Find where the given text appears and provide that cell's center as (x, y) coordinate. 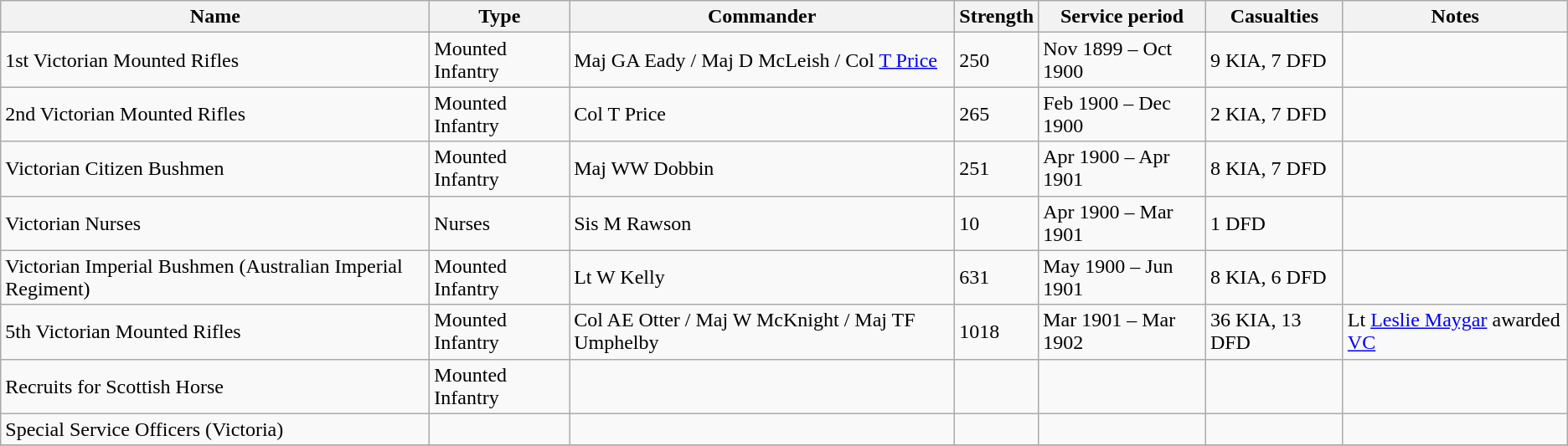
Nurses (499, 223)
1st Victorian Mounted Rifles (215, 60)
5th Victorian Mounted Rifles (215, 331)
8 KIA, 6 DFD (1274, 278)
10 (997, 223)
Sis M Rawson (762, 223)
Commander (762, 17)
Type (499, 17)
265 (997, 114)
Victorian Nurses (215, 223)
251 (997, 169)
Service period (1122, 17)
Apr 1900 – Apr 1901 (1122, 169)
2 KIA, 7 DFD (1274, 114)
Col T Price (762, 114)
Recruits for Scottish Horse (215, 387)
250 (997, 60)
2nd Victorian Mounted Rifles (215, 114)
Apr 1900 – Mar 1901 (1122, 223)
Victorian Citizen Bushmen (215, 169)
Col AE Otter / Maj W McKnight / Maj TF Umphelby (762, 331)
Special Service Officers (Victoria) (215, 429)
Feb 1900 – Dec 1900 (1122, 114)
1018 (997, 331)
Maj WW Dobbin (762, 169)
8 KIA, 7 DFD (1274, 169)
Maj GA Eady / Maj D McLeish / Col T Price (762, 60)
Mar 1901 – Mar 1902 (1122, 331)
Nov 1899 – Oct 1900 (1122, 60)
Notes (1455, 17)
9 KIA, 7 DFD (1274, 60)
Casualties (1274, 17)
36 KIA, 13 DFD (1274, 331)
Victorian Imperial Bushmen (Australian Imperial Regiment) (215, 278)
631 (997, 278)
Name (215, 17)
Lt W Kelly (762, 278)
1 DFD (1274, 223)
Strength (997, 17)
May 1900 – Jun 1901 (1122, 278)
Lt Leslie Maygar awarded VC (1455, 331)
